Find where the given text appears and provide that cell's center as [X, Y] coordinate. 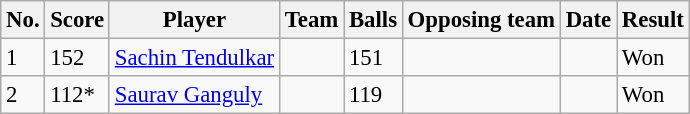
Date [588, 20]
2 [23, 95]
Team [311, 20]
151 [374, 58]
Opposing team [481, 20]
Saurav Ganguly [194, 95]
152 [78, 58]
No. [23, 20]
Sachin Tendulkar [194, 58]
Score [78, 20]
112* [78, 95]
Player [194, 20]
Result [654, 20]
1 [23, 58]
Balls [374, 20]
119 [374, 95]
